Identify which cell holds the provided text, then report its (X, Y) central coordinate. 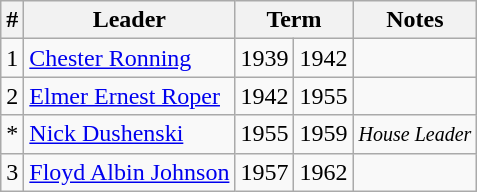
1962 (324, 172)
Term (294, 20)
Notes (415, 20)
House Leader (415, 134)
2 (12, 96)
3 (12, 172)
1 (12, 58)
1957 (264, 172)
Nick Dushenski (130, 134)
# (12, 20)
Leader (130, 20)
1959 (324, 134)
* (12, 134)
1939 (264, 58)
Chester Ronning (130, 58)
Elmer Ernest Roper (130, 96)
Floyd Albin Johnson (130, 172)
